Identify which cell holds the provided text, then report its [x, y] central coordinate. 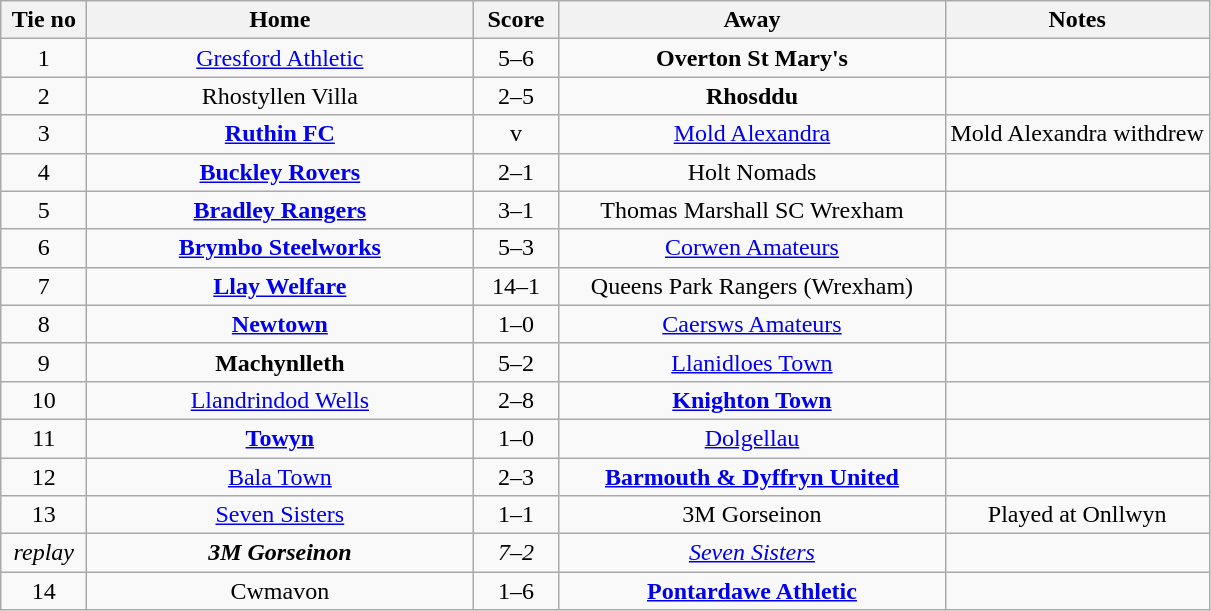
10 [44, 400]
5–3 [516, 248]
3–1 [516, 210]
7 [44, 286]
13 [44, 515]
8 [44, 324]
1–6 [516, 591]
2–3 [516, 477]
Bradley Rangers [280, 210]
Dolgellau [752, 438]
7–2 [516, 553]
replay [44, 553]
Pontardawe Athletic [752, 591]
Cwmavon [280, 591]
Queens Park Rangers (Wrexham) [752, 286]
Rhostyllen Villa [280, 96]
Notes [1077, 20]
Corwen Amateurs [752, 248]
Played at Onllwyn [1077, 515]
12 [44, 477]
Knighton Town [752, 400]
Holt Nomads [752, 172]
Thomas Marshall SC Wrexham [752, 210]
2–5 [516, 96]
3 [44, 134]
v [516, 134]
5–6 [516, 58]
Towyn [280, 438]
9 [44, 362]
2 [44, 96]
Llay Welfare [280, 286]
Home [280, 20]
11 [44, 438]
Away [752, 20]
6 [44, 248]
Newtown [280, 324]
Mold Alexandra withdrew [1077, 134]
Overton St Mary's [752, 58]
4 [44, 172]
Tie no [44, 20]
14–1 [516, 286]
Machynlleth [280, 362]
Caersws Amateurs [752, 324]
Buckley Rovers [280, 172]
5–2 [516, 362]
Llandrindod Wells [280, 400]
Score [516, 20]
5 [44, 210]
Mold Alexandra [752, 134]
Ruthin FC [280, 134]
Gresford Athletic [280, 58]
2–1 [516, 172]
Llanidloes Town [752, 362]
2–8 [516, 400]
Brymbo Steelworks [280, 248]
Rhosddu [752, 96]
14 [44, 591]
Barmouth & Dyffryn United [752, 477]
1 [44, 58]
1–1 [516, 515]
Bala Town [280, 477]
